Search for the cell housing the specified text and yield its [x, y] center coordinate. 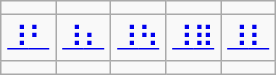
⠸⠿ [194, 38]
⠸⠆ [84, 38]
⠸⠇ [248, 38]
⠸⠳ [138, 38]
⠸⠃ [28, 38]
